Capture the cell that displays the provided text and extract its [x, y] central coordinate. 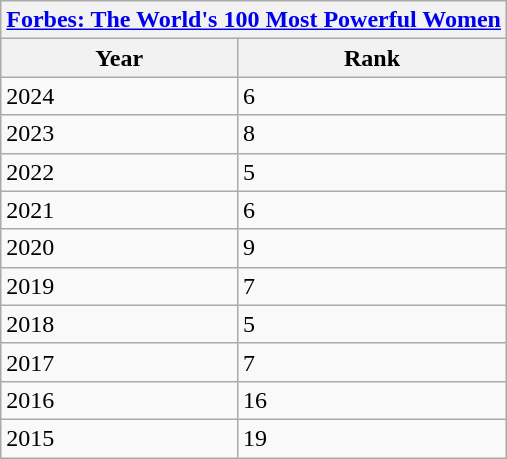
2017 [120, 362]
2021 [120, 210]
2019 [120, 286]
2020 [120, 248]
8 [372, 134]
Rank [372, 58]
2018 [120, 324]
Forbes: The World's 100 Most Powerful Women [254, 20]
2016 [120, 400]
2022 [120, 172]
Year [120, 58]
16 [372, 400]
2023 [120, 134]
9 [372, 248]
2015 [120, 438]
19 [372, 438]
2024 [120, 96]
